Pinpoint the cell where the given text exists, returning its (X, Y) midpoint coordinate. 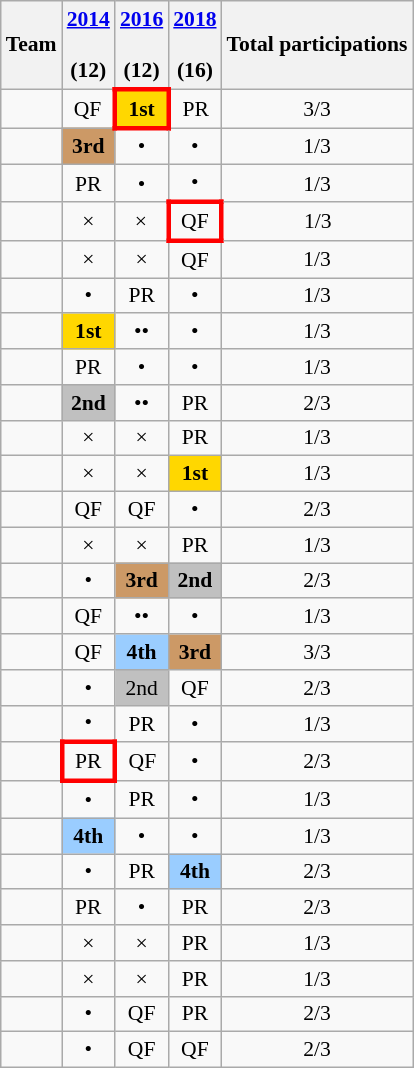
2018(16) (194, 45)
2014(12) (88, 45)
Team (32, 45)
Total participations (318, 45)
2016(12) (142, 45)
